Determine the [X, Y] coordinate at the center of the cell enclosing the given text.  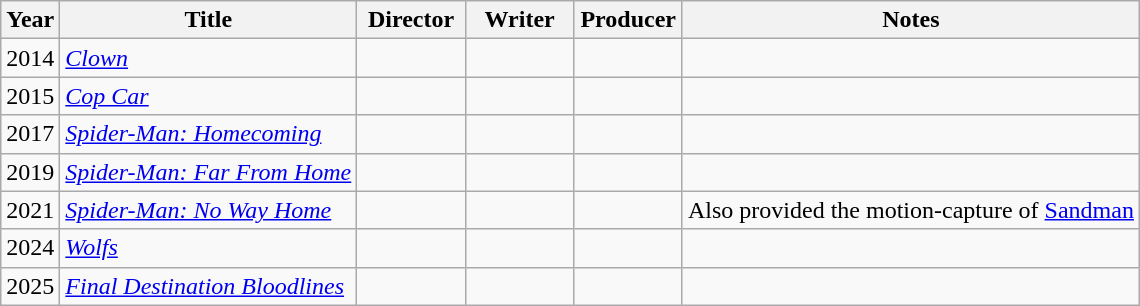
Spider-Man: Far From Home [208, 172]
2025 [30, 286]
2014 [30, 58]
Notes [910, 20]
Cop Car [208, 96]
Year [30, 20]
Writer [520, 20]
2017 [30, 134]
Spider-Man: No Way Home [208, 210]
Also provided the motion-capture of Sandman [910, 210]
2021 [30, 210]
Final Destination Bloodlines [208, 286]
2015 [30, 96]
Clown [208, 58]
Producer [628, 20]
Wolfs [208, 248]
Spider-Man: Homecoming [208, 134]
Director [412, 20]
2024 [30, 248]
2019 [30, 172]
Title [208, 20]
